Locate the cell with the specified text and output its [x, y] center coordinate. 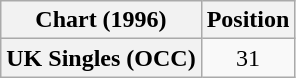
31 [248, 58]
Position [248, 20]
Chart (1996) [101, 20]
UK Singles (OCC) [101, 58]
